Provide the [x, y] coordinate of the cell's center where the given text is located.  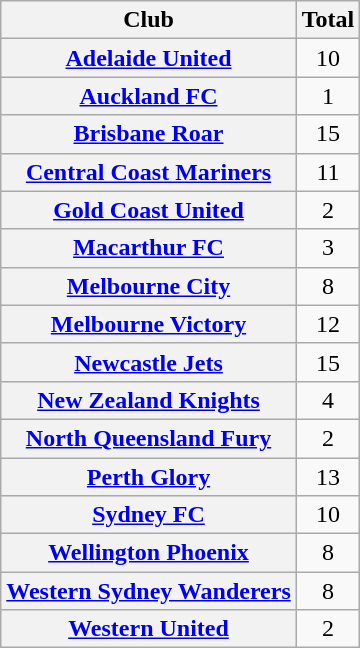
Adelaide United [149, 58]
12 [328, 324]
Central Coast Mariners [149, 172]
4 [328, 400]
New Zealand Knights [149, 400]
1 [328, 96]
Macarthur FC [149, 248]
Auckland FC [149, 96]
Sydney FC [149, 515]
Gold Coast United [149, 210]
Melbourne Victory [149, 324]
Perth Glory [149, 477]
11 [328, 172]
Newcastle Jets [149, 362]
Western United [149, 629]
Total [328, 20]
Wellington Phoenix [149, 553]
North Queensland Fury [149, 438]
Melbourne City [149, 286]
3 [328, 248]
13 [328, 477]
Club [149, 20]
Brisbane Roar [149, 134]
Western Sydney Wanderers [149, 591]
